Identify which cell holds the provided text, then report its (X, Y) central coordinate. 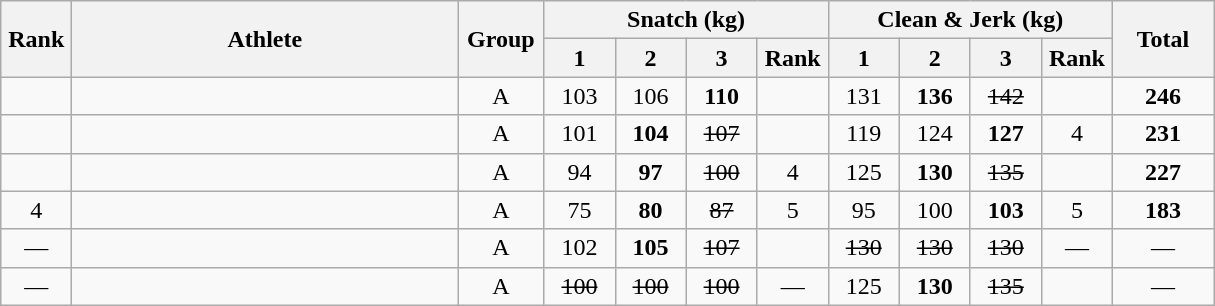
87 (722, 210)
246 (1162, 96)
231 (1162, 134)
Clean & Jerk (kg) (970, 20)
105 (650, 248)
Athlete (265, 39)
142 (1006, 96)
97 (650, 172)
Snatch (kg) (686, 20)
102 (580, 248)
106 (650, 96)
75 (580, 210)
94 (580, 172)
127 (1006, 134)
110 (722, 96)
119 (864, 134)
124 (934, 134)
131 (864, 96)
80 (650, 210)
183 (1162, 210)
Total (1162, 39)
136 (934, 96)
104 (650, 134)
227 (1162, 172)
101 (580, 134)
Group (501, 39)
95 (864, 210)
